Find where the given text appears and provide that cell's center as [X, Y] coordinate. 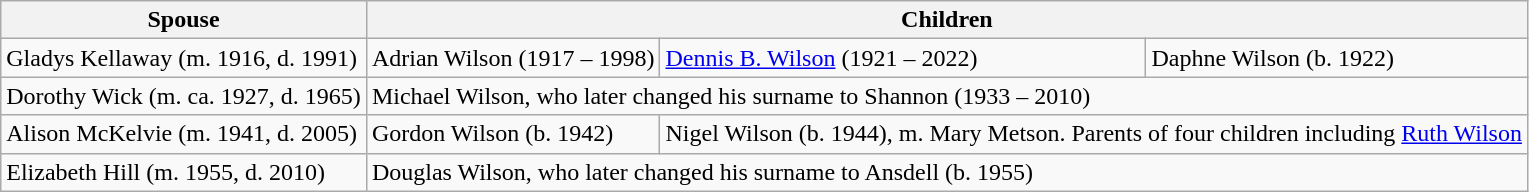
Douglas Wilson, who later changed his surname to Ansdell (b. 1955) [946, 172]
Daphne Wilson (b. 1922) [1337, 58]
Gordon Wilson (b. 1942) [513, 134]
Dorothy Wick (m. ca. 1927, d. 1965) [184, 96]
Michael Wilson, who later changed his surname to Shannon (1933 – 2010) [946, 96]
Elizabeth Hill (m. 1955, d. 2010) [184, 172]
Nigel Wilson (b. 1944), m. Mary Metson. Parents of four children including Ruth Wilson [1094, 134]
Gladys Kellaway (m. 1916, d. 1991) [184, 58]
Spouse [184, 20]
Adrian Wilson (1917 – 1998) [513, 58]
Alison McKelvie (m. 1941, d. 2005) [184, 134]
Children [946, 20]
Dennis B. Wilson (1921 – 2022) [903, 58]
